Determine the [x, y] coordinate at the center of the cell enclosing the given text.  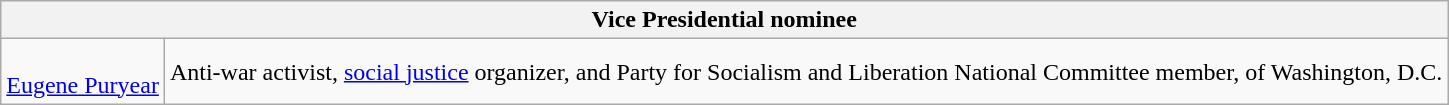
Vice Presidential nominee [724, 20]
Eugene Puryear [83, 72]
Anti-war activist, social justice organizer, and Party for Socialism and Liberation National Committee member, of Washington, D.C. [806, 72]
